Search for the cell housing the specified text and yield its (x, y) center coordinate. 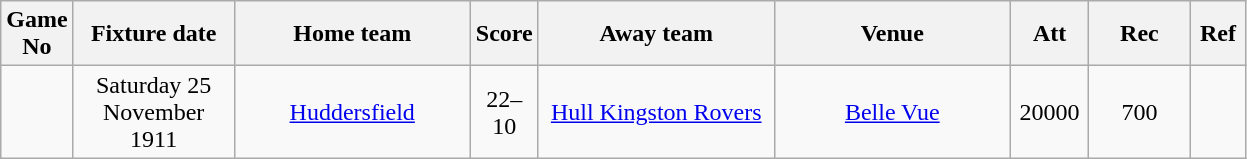
Home team (352, 34)
22–10 (504, 112)
Huddersfield (352, 112)
Att (1050, 34)
Belle Vue (892, 112)
Game No (37, 34)
Hull Kingston Rovers (656, 112)
Ref (1218, 34)
700 (1140, 112)
Fixture date (154, 34)
Score (504, 34)
20000 (1050, 112)
Rec (1140, 34)
Saturday 25 November 1911 (154, 112)
Away team (656, 34)
Venue (892, 34)
